Search for the cell housing the specified text and yield its [x, y] center coordinate. 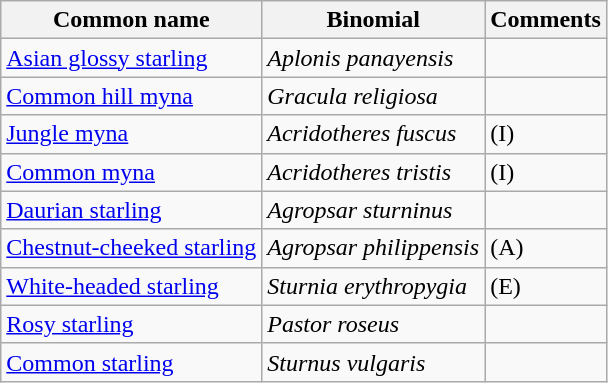
Common name [132, 20]
Comments [546, 20]
Sturnia erythropygia [374, 286]
Acridotheres fuscus [374, 134]
Common myna [132, 172]
Pastor roseus [374, 324]
Chestnut-cheeked starling [132, 248]
Sturnus vulgaris [374, 362]
Gracula religiosa [374, 96]
Acridotheres tristis [374, 172]
Agropsar philippensis [374, 248]
Jungle myna [132, 134]
Binomial [374, 20]
(E) [546, 286]
Daurian starling [132, 210]
Agropsar sturninus [374, 210]
White-headed starling [132, 286]
Asian glossy starling [132, 58]
Common hill myna [132, 96]
(A) [546, 248]
Aplonis panayensis [374, 58]
Common starling [132, 362]
Rosy starling [132, 324]
